Provide the [X, Y] coordinate of the cell's center where the given text is located.  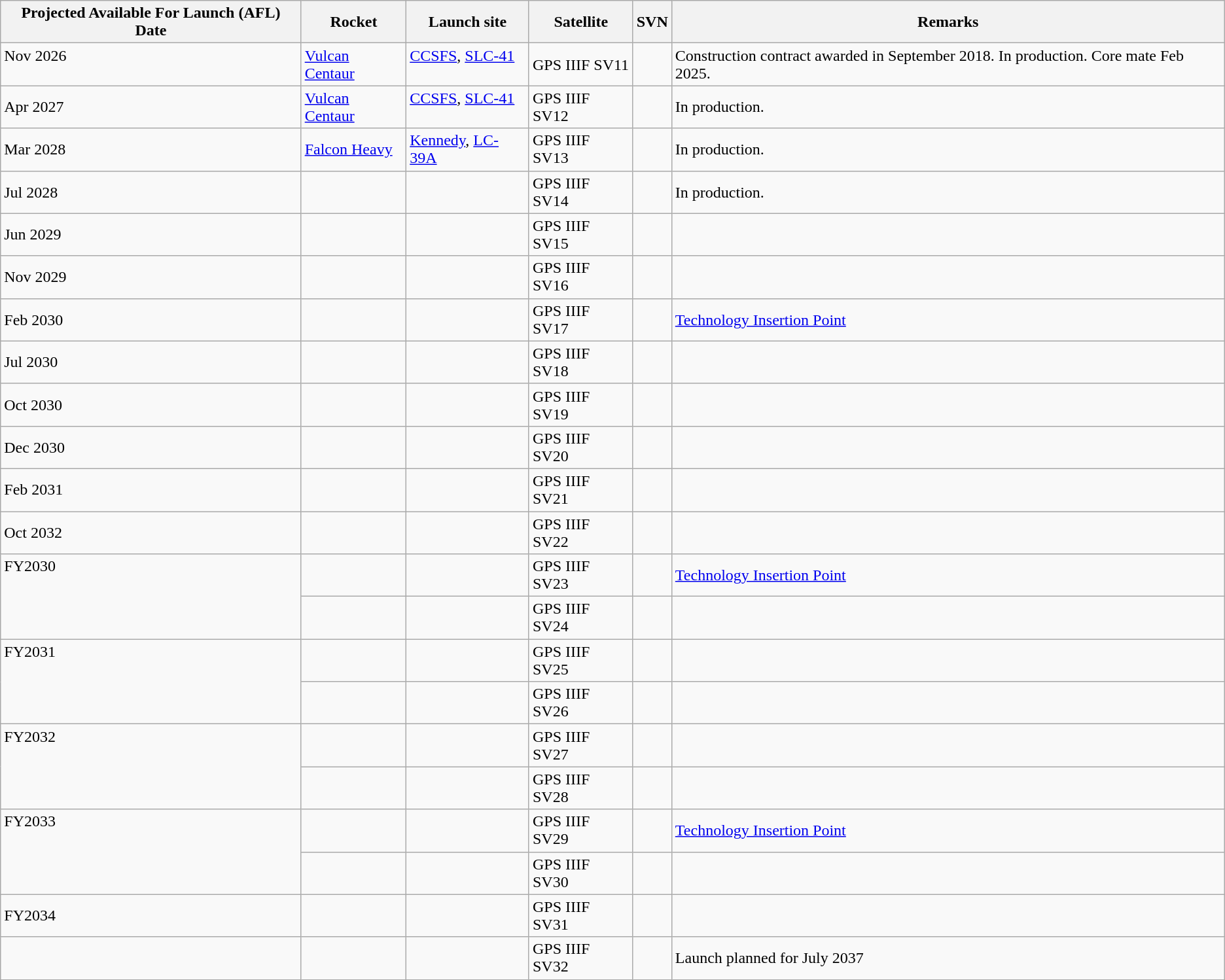
Rocket [353, 22]
Nov 2029 [151, 277]
GPS IIIF SV24 [581, 618]
GPS IIIF SV25 [581, 661]
Apr 2027 [151, 107]
FY2034 [151, 916]
GPS IIIF SV32 [581, 958]
Remarks [948, 22]
Jun 2029 [151, 234]
FY2032 [151, 767]
Launch planned for July 2037 [948, 958]
Jul 2028 [151, 192]
Jul 2030 [151, 362]
GPS IIIF SV14 [581, 192]
GPS IIIF SV27 [581, 746]
Feb 2030 [151, 319]
Oct 2030 [151, 404]
Mar 2028 [151, 149]
GPS IIIF SV17 [581, 319]
GPS IIIF SV12 [581, 107]
Projected Available For Launch (AFL) Date [151, 22]
GPS IIIF SV16 [581, 277]
GPS IIIF SV23 [581, 576]
Kennedy, LC-39A [468, 149]
Feb 2031 [151, 489]
FY2031 [151, 682]
GPS IIIF SV29 [581, 831]
GPS IIIF SV20 [581, 447]
Launch site [468, 22]
GPS IIIF SV19 [581, 404]
FY2033 [151, 852]
GPS IIIF SV21 [581, 489]
GPS IIIF SV18 [581, 362]
GPS IIIF SV30 [581, 873]
SVN [652, 22]
GPS IIIF SV28 [581, 788]
Falcon Heavy [353, 149]
GPS IIIF SV13 [581, 149]
Dec 2030 [151, 447]
Nov 2026 [151, 64]
GPS IIIF SV31 [581, 916]
Oct 2032 [151, 533]
FY2030 [151, 597]
GPS IIIF SV26 [581, 703]
Satellite [581, 22]
GPS IIIF SV11 [581, 64]
Construction contract awarded in September 2018. In production. Core mate Feb 2025. [948, 64]
GPS IIIF SV15 [581, 234]
GPS IIIF SV22 [581, 533]
